Find where the given text appears and provide that cell's center as (X, Y) coordinate. 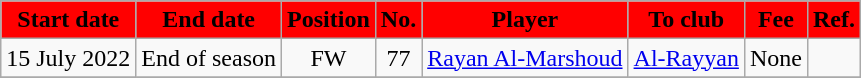
None (776, 58)
End of season (209, 58)
No. (398, 20)
Al-Rayyan (686, 58)
Ref. (834, 20)
FW (329, 58)
15 July 2022 (68, 58)
77 (398, 58)
Position (329, 20)
Start date (68, 20)
Rayan Al-Marshoud (525, 58)
Fee (776, 20)
End date (209, 20)
To club (686, 20)
Player (525, 20)
